Pinpoint the cell where the given text exists, returning its (X, Y) midpoint coordinate. 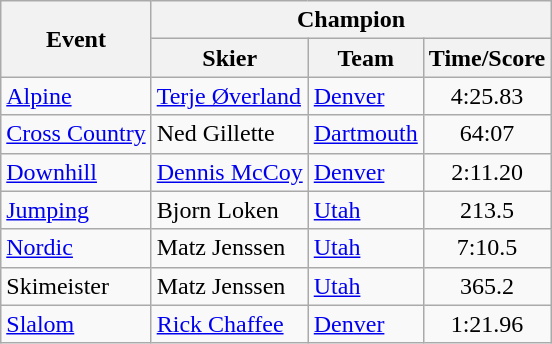
7:10.5 (487, 248)
Alpine (76, 96)
Terje Øverland (230, 96)
Slalom (76, 324)
Skimeister (76, 286)
Nordic (76, 248)
Ned Gillette (230, 134)
Dartmouth (366, 134)
Cross Country (76, 134)
365.2 (487, 286)
Skier (230, 58)
Rick Chaffee (230, 324)
Team (366, 58)
213.5 (487, 210)
Jumping (76, 210)
Downhill (76, 172)
2:11.20 (487, 172)
Champion (351, 20)
4:25.83 (487, 96)
Time/Score (487, 58)
Event (76, 39)
Bjorn Loken (230, 210)
64:07 (487, 134)
Dennis McCoy (230, 172)
1:21.96 (487, 324)
